Capture the cell that displays the provided text and extract its [x, y] central coordinate. 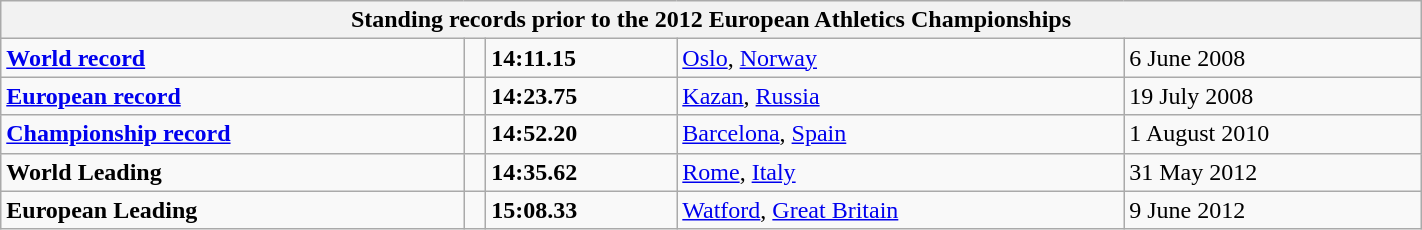
Watford, Great Britain [900, 210]
14:23.75 [582, 96]
Championship record [232, 134]
Barcelona, Spain [900, 134]
European Leading [232, 210]
6 June 2008 [1273, 58]
Standing records prior to the 2012 European Athletics Championships [711, 20]
Oslo, Norway [900, 58]
19 July 2008 [1273, 96]
15:08.33 [582, 210]
World Leading [232, 172]
European record [232, 96]
14:11.15 [582, 58]
14:35.62 [582, 172]
Rome, Italy [900, 172]
14:52.20 [582, 134]
31 May 2012 [1273, 172]
Kazan, Russia [900, 96]
1 August 2010 [1273, 134]
9 June 2012 [1273, 210]
World record [232, 58]
